Locate the cell with the specified text and output its [X, Y] center coordinate. 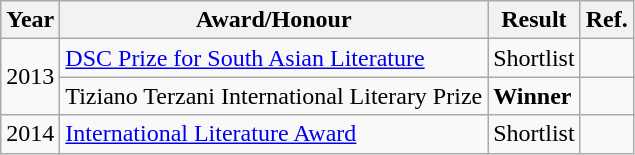
2014 [30, 134]
DSC Prize for South Asian Literature [274, 58]
Winner [534, 96]
2013 [30, 77]
International Literature Award [274, 134]
Result [534, 20]
Tiziano Terzani International Literary Prize [274, 96]
Year [30, 20]
Ref. [606, 20]
Award/Honour [274, 20]
